Find where the given text appears and provide that cell's center as [X, Y] coordinate. 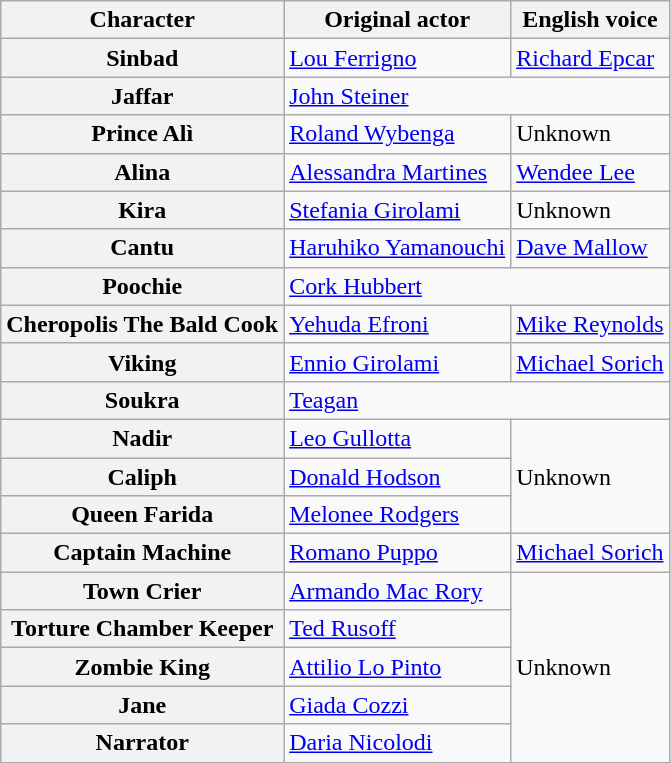
Alina [142, 172]
Poochie [142, 286]
John Steiner [476, 96]
Wendee Lee [590, 172]
Original actor [398, 20]
Jane [142, 705]
Character [142, 20]
Ennio Girolami [398, 362]
Romano Puppo [398, 553]
Prince Alì [142, 134]
Torture Chamber Keeper [142, 629]
English voice [590, 20]
Narrator [142, 743]
Giada Cozzi [398, 705]
Alessandra Martines [398, 172]
Roland Wybenga [398, 134]
Mike Reynolds [590, 324]
Richard Epcar [590, 58]
Donald Hodson [398, 477]
Queen Farida [142, 515]
Cantu [142, 248]
Daria Nicolodi [398, 743]
Viking [142, 362]
Armando Mac Rory [398, 591]
Town Crier [142, 591]
Yehuda Efroni [398, 324]
Melonee Rodgers [398, 515]
Soukra [142, 400]
Cheropolis The Bald Cook [142, 324]
Kira [142, 210]
Nadir [142, 438]
Teagan [476, 400]
Leo Gullotta [398, 438]
Jaffar [142, 96]
Cork Hubbert [476, 286]
Ted Rusoff [398, 629]
Sinbad [142, 58]
Lou Ferrigno [398, 58]
Haruhiko Yamanouchi [398, 248]
Attilio Lo Pinto [398, 667]
Dave Mallow [590, 248]
Stefania Girolami [398, 210]
Captain Machine [142, 553]
Caliph [142, 477]
Zombie King [142, 667]
